From the cell containing the given text, extract its center point as [x, y] coordinate. 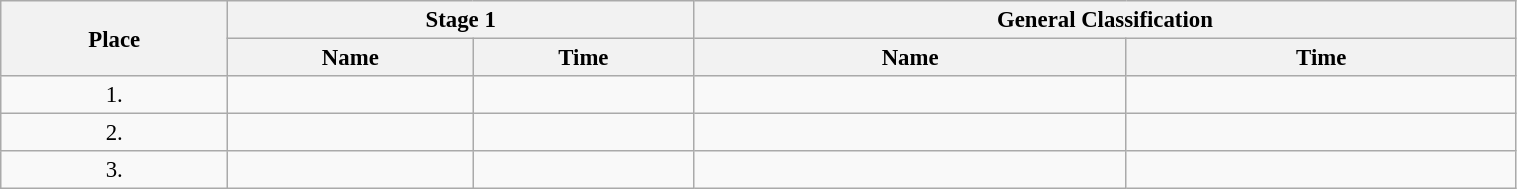
Stage 1 [461, 20]
Place [114, 38]
2. [114, 133]
General Classification [1105, 20]
3. [114, 170]
1. [114, 95]
